Pinpoint the cell where the given text exists, returning its (X, Y) midpoint coordinate. 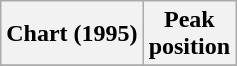
Chart (1995) (72, 34)
Peakposition (189, 34)
